Scan for the cell matching the given text and deliver its (x, y) coordinate at center. 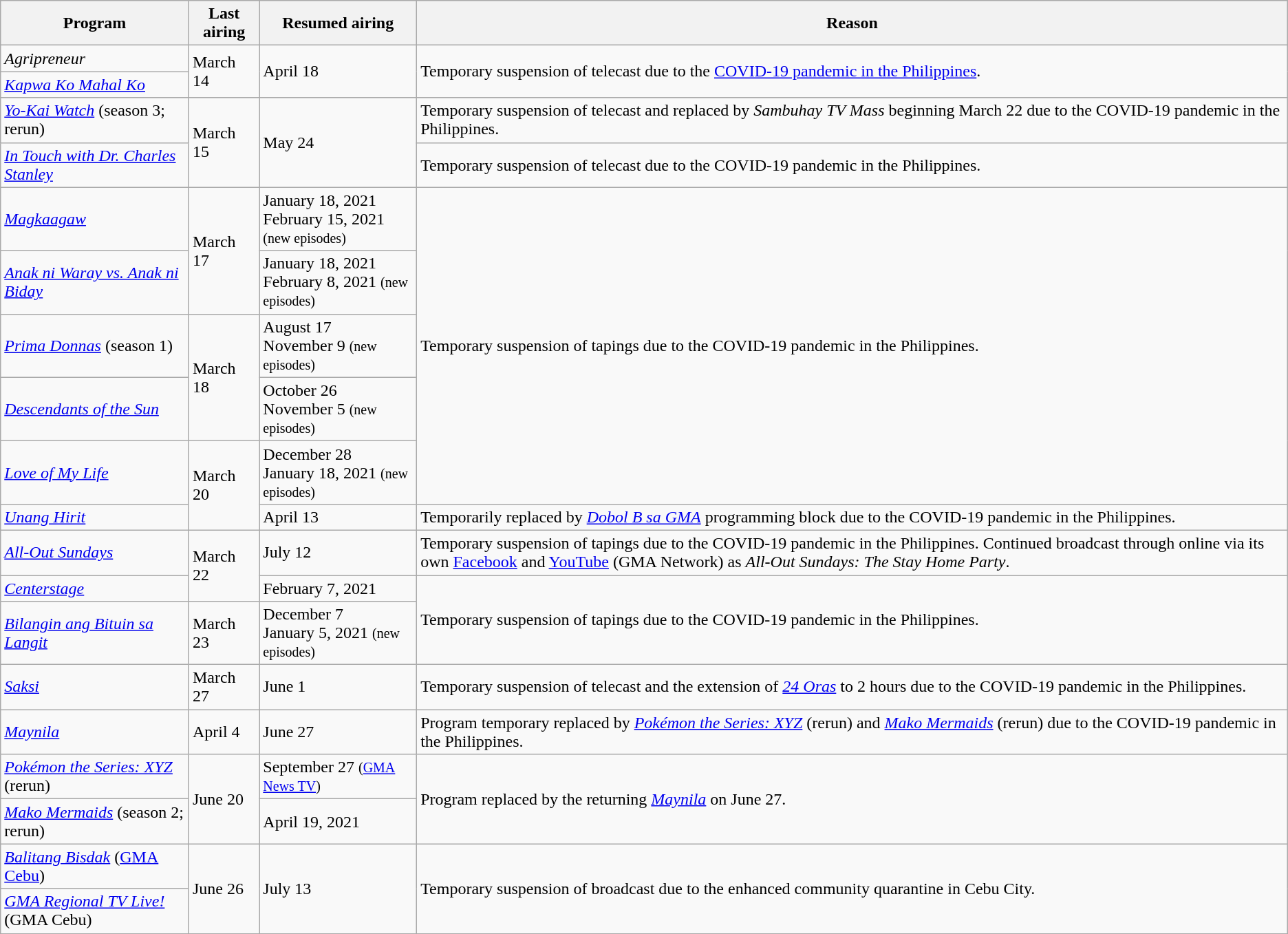
July 13 (339, 889)
June 27 (339, 732)
January 18, 2021February 8, 2021 (new episodes) (339, 282)
May 24 (339, 142)
Yo-Kai Watch (season 3; rerun) (95, 120)
Reason (852, 23)
April 13 (339, 517)
In Touch with Dr. Charles Stanley (95, 165)
Mako Mermaids (season 2; rerun) (95, 822)
All-Out Sundays (95, 552)
Resumed airing (339, 23)
Anak ni Waray vs. Anak ni Biday (95, 282)
February 7, 2021 (339, 588)
Bilangin ang Bituin sa Langit (95, 633)
Temporarily replaced by Dobol B sa GMA programming block due to the COVID-19 pandemic in the Philippines. (852, 517)
June 20 (224, 799)
Magkaagaw (95, 219)
September 27 (GMA News TV) (339, 776)
December 28January 18, 2021 (new episodes) (339, 472)
Pokémon the Series: XYZ (rerun) (95, 776)
June 26 (224, 889)
Program (95, 23)
April 18 (339, 72)
Balitang Bisdak (GMA Cebu) (95, 866)
Love of My Life (95, 472)
March 22 (224, 566)
Temporary suspension of telecast and the extension of 24 Oras to 2 hours due to the COVID-19 pandemic in the Philippines. (852, 687)
April 19, 2021 (339, 822)
Descendants of the Sun (95, 409)
Prima Donnas (season 1) (95, 346)
Last airing (224, 23)
March 27 (224, 687)
March 18 (224, 377)
Kapwa Ko Mahal Ko (95, 85)
Temporary suspension of telecast and replaced by Sambuhay TV Mass beginning March 22 due to the COVID-19 pandemic in the Philippines. (852, 120)
Centerstage (95, 588)
June 1 (339, 687)
GMA Regional TV Live! (GMA Cebu) (95, 911)
Saksi (95, 687)
Agripreneur (95, 59)
Program replaced by the returning Maynila on June 27. (852, 799)
March 14 (224, 72)
August 17November 9 (new episodes) (339, 346)
March 20 (224, 485)
Maynila (95, 732)
December 7January 5, 2021 (new episodes) (339, 633)
March 15 (224, 142)
March 17 (224, 251)
April 4 (224, 732)
Temporary suspension of broadcast due to the enhanced community quarantine in Cebu City. (852, 889)
October 26November 5 (new episodes) (339, 409)
Unang Hirit (95, 517)
July 12 (339, 552)
March 23 (224, 633)
Program temporary replaced by Pokémon the Series: XYZ (rerun) and Mako Mermaids (rerun) due to the COVID-19 pandemic in the Philippines. (852, 732)
January 18, 2021February 15, 2021 (new episodes) (339, 219)
